Determine the [x, y] coordinate at the center of the cell enclosing the given text.  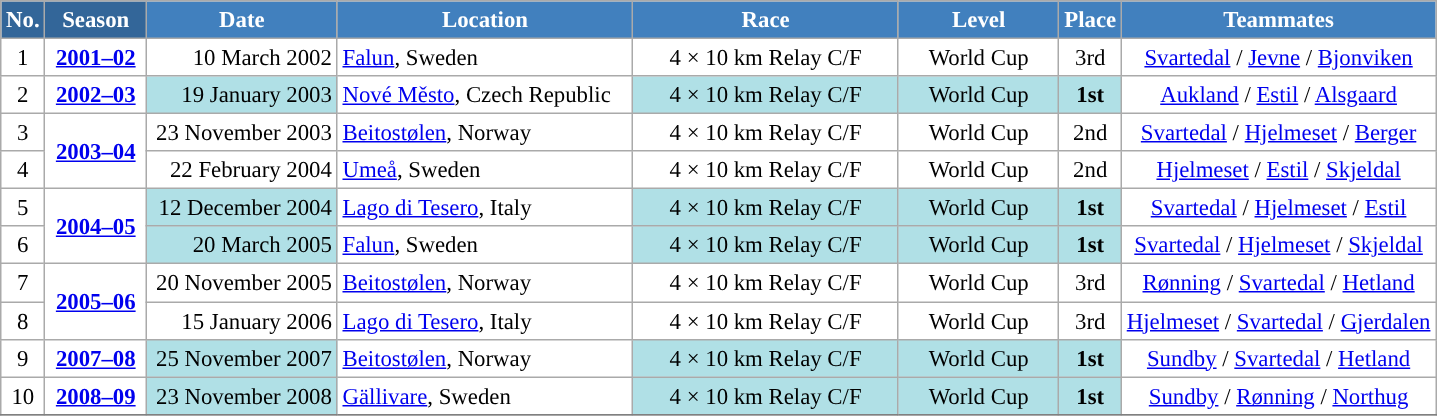
No. [23, 20]
8 [23, 321]
3 [23, 133]
7 [23, 283]
2005–06 [96, 302]
20 November 2005 [242, 283]
1 [23, 58]
6 [23, 245]
2001–02 [96, 58]
25 November 2007 [242, 358]
Place [1090, 20]
2002–03 [96, 95]
Rønning / Svartedal / Hetland [1278, 283]
Date [242, 20]
Hjelmeset / Estil / Skjeldal [1278, 170]
Svartedal / Hjelmeset / Estil [1278, 208]
19 January 2003 [242, 95]
Nové Město, Czech Republic [485, 95]
Location [485, 20]
10 [23, 396]
Level [978, 20]
Svartedal / Hjelmeset / Skjeldal [1278, 245]
9 [23, 358]
10 March 2002 [242, 58]
2 [23, 95]
2003–04 [96, 152]
Sundby / Rønning / Northug [1278, 396]
4 [23, 170]
Aukland / Estil / Alsgaard [1278, 95]
Svartedal / Jevne / Bjonviken [1278, 58]
Teammates [1278, 20]
Gällivare, Sweden [485, 396]
23 November 2008 [242, 396]
12 December 2004 [242, 208]
Sundby / Svartedal / Hetland [1278, 358]
15 January 2006 [242, 321]
Umeå, Sweden [485, 170]
Hjelmeset / Svartedal / Gjerdalen [1278, 321]
23 November 2003 [242, 133]
5 [23, 208]
Race [766, 20]
Svartedal / Hjelmeset / Berger [1278, 133]
2004–05 [96, 226]
2008–09 [96, 396]
2007–08 [96, 358]
20 March 2005 [242, 245]
22 February 2004 [242, 170]
Season [96, 20]
